Identify which cell holds the provided text, then report its (X, Y) central coordinate. 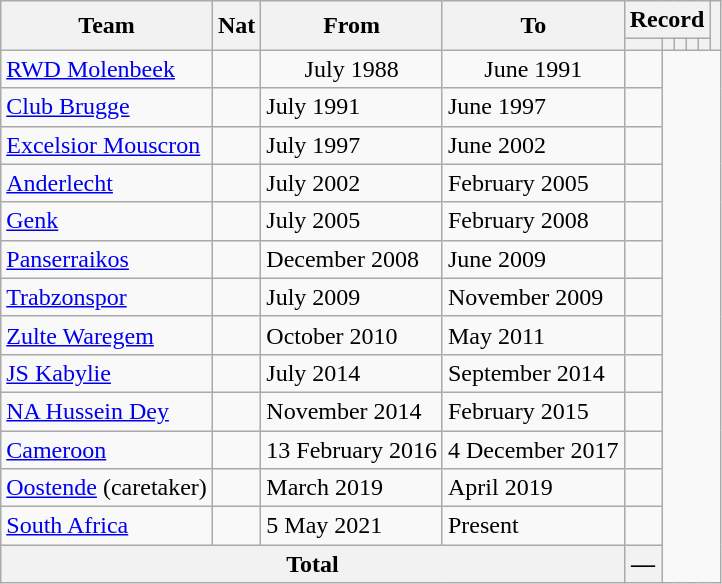
July 2002 (352, 183)
Excelsior Mouscron (107, 145)
Trabzonspor (107, 297)
From (352, 26)
Present (533, 526)
July 2005 (352, 221)
Nat (236, 26)
Cameroon (107, 449)
June 2009 (533, 259)
5 May 2021 (352, 526)
July 1988 (352, 69)
Club Brugge (107, 107)
4 December 2017 (533, 449)
13 February 2016 (352, 449)
NA Hussein Dey (107, 411)
February 2015 (533, 411)
July 1997 (352, 145)
South Africa (107, 526)
November 2014 (352, 411)
Zulte Waregem (107, 335)
December 2008 (352, 259)
February 2008 (533, 221)
Team (107, 26)
Panserraikos (107, 259)
To (533, 26)
Genk (107, 221)
November 2009 (533, 297)
May 2011 (533, 335)
June 1997 (533, 107)
March 2019 (352, 488)
June 1991 (533, 69)
July 2014 (352, 373)
Total (312, 564)
June 2002 (533, 145)
— (643, 564)
Record (667, 20)
February 2005 (533, 183)
July 2009 (352, 297)
RWD Molenbeek (107, 69)
JS Kabylie (107, 373)
September 2014 (533, 373)
Anderlecht (107, 183)
July 1991 (352, 107)
Oostende (caretaker) (107, 488)
April 2019 (533, 488)
October 2010 (352, 335)
